Detect which cell encompasses the target text, then output its (X, Y) center coordinate. 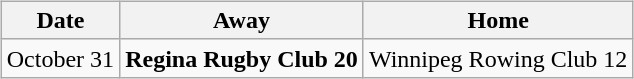
Winnipeg Rowing Club 12 (498, 58)
October 31 (60, 58)
Away (242, 20)
Home (498, 20)
Date (60, 20)
Regina Rugby Club 20 (242, 58)
